Return [X, Y] of the center of cell containing provided text 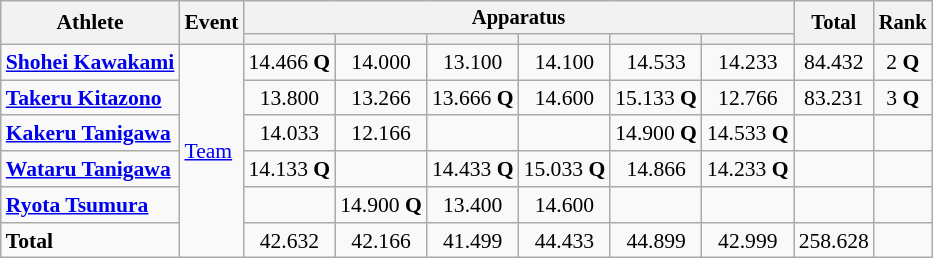
13.100 [473, 63]
Apparatus [519, 18]
3 Q [903, 98]
14.433 Q [473, 169]
12.166 [381, 134]
Total [834, 22]
83.231 [834, 98]
84.432 [834, 63]
15.033 Q [565, 169]
Takeru Kitazono [90, 98]
2 Q [903, 63]
Kakeru Tanigawa [90, 134]
14.133 Q [290, 169]
14.466 Q [290, 63]
14.533 Q [748, 134]
Athlete [90, 22]
13.666 Q [473, 98]
13.400 [473, 205]
14.100 [565, 63]
14.233 Q [748, 169]
13.800 [290, 98]
14.000 [381, 63]
13.266 [381, 98]
Wataru Tanigawa [90, 169]
14.233 [748, 63]
Ryota Tsumura [90, 205]
Rank [903, 22]
14.866 [656, 169]
12.766 [748, 98]
14.033 [290, 134]
Event [211, 22]
14.533 [656, 63]
Shohei Kawakami [90, 63]
15.133 Q [656, 98]
